Output the [x, y] coordinate of the center of the cell containing the given text.  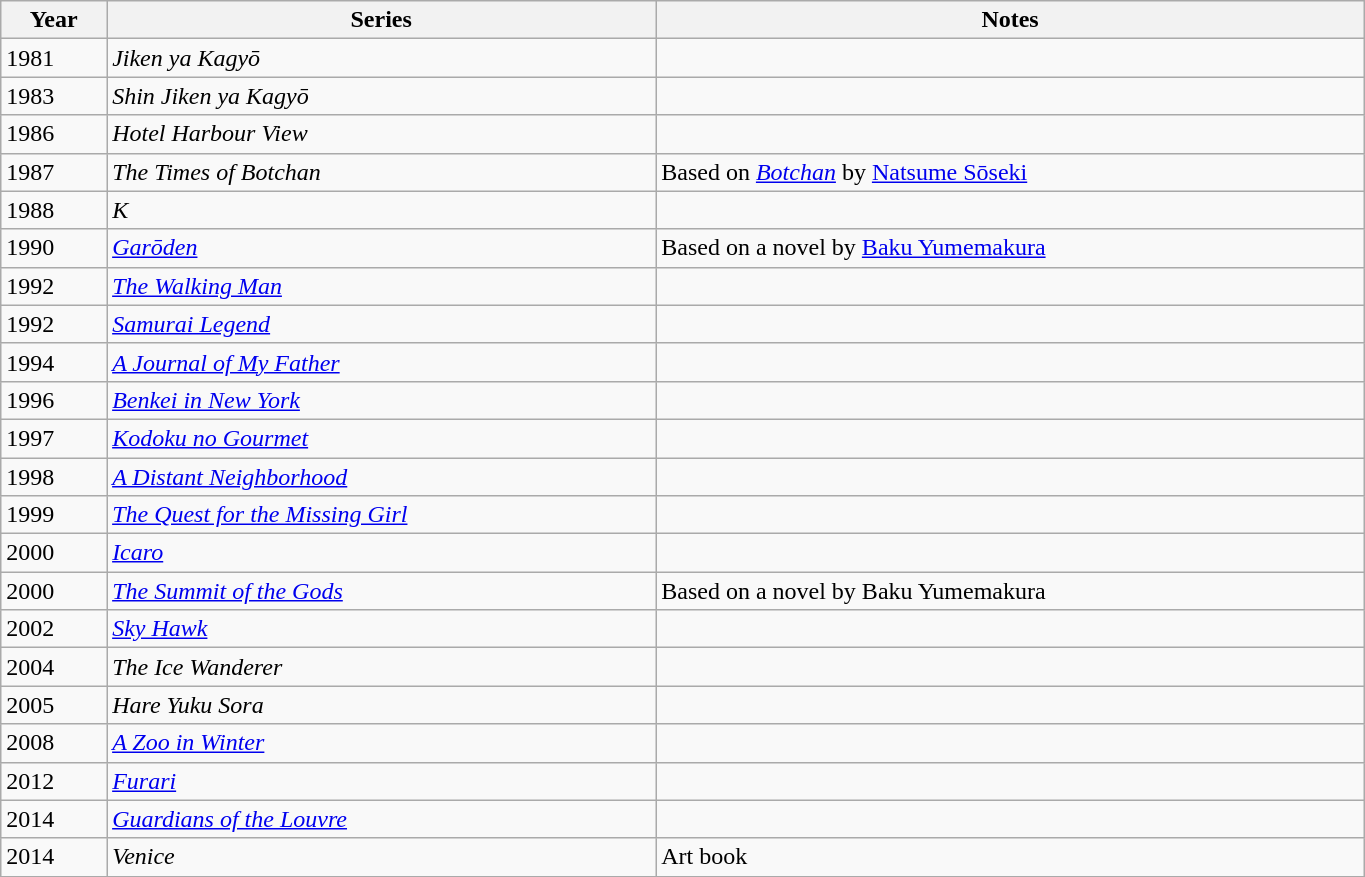
A Distant Neighborhood [382, 477]
Year [54, 20]
Series [382, 20]
1983 [54, 96]
A Zoo in Winter [382, 743]
1987 [54, 172]
2002 [54, 629]
1999 [54, 515]
The Ice Wanderer [382, 667]
1998 [54, 477]
2012 [54, 781]
Art book [1010, 857]
Furari [382, 781]
K [382, 210]
Shin Jiken ya Kagyō [382, 96]
A Journal of My Father [382, 362]
2008 [54, 743]
2004 [54, 667]
1990 [54, 248]
1997 [54, 438]
Hotel Harbour View [382, 134]
The Walking Man [382, 286]
1986 [54, 134]
Guardians of the Louvre [382, 819]
Icaro [382, 553]
1981 [54, 58]
1996 [54, 400]
Benkei in New York [382, 400]
2005 [54, 705]
Kodoku no Gourmet [382, 438]
Sky Hawk [382, 629]
Based on Botchan by Natsume Sōseki [1010, 172]
Notes [1010, 20]
Garōden [382, 248]
Venice [382, 857]
Samurai Legend [382, 324]
1988 [54, 210]
Hare Yuku Sora [382, 705]
The Quest for the Missing Girl [382, 515]
Jiken ya Kagyō [382, 58]
The Summit of the Gods [382, 591]
1994 [54, 362]
The Times of Botchan [382, 172]
